Determine the [x, y] coordinate at the center of the cell enclosing the given text.  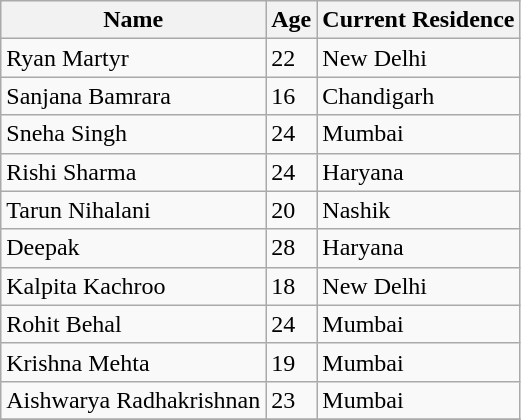
Rohit Behal [134, 324]
Chandigarh [418, 96]
19 [292, 362]
Aishwarya Radhakrishnan [134, 400]
Name [134, 20]
Kalpita Kachroo [134, 286]
Nashik [418, 210]
Rishi Sharma [134, 172]
Sneha Singh [134, 134]
Sanjana Bamrara [134, 96]
Current Residence [418, 20]
18 [292, 286]
Ryan Martyr [134, 58]
Krishna Mehta [134, 362]
Deepak [134, 248]
Tarun Nihalani [134, 210]
23 [292, 400]
20 [292, 210]
16 [292, 96]
Age [292, 20]
22 [292, 58]
28 [292, 248]
